Scan for the cell matching the given text and deliver its [X, Y] coordinate at center. 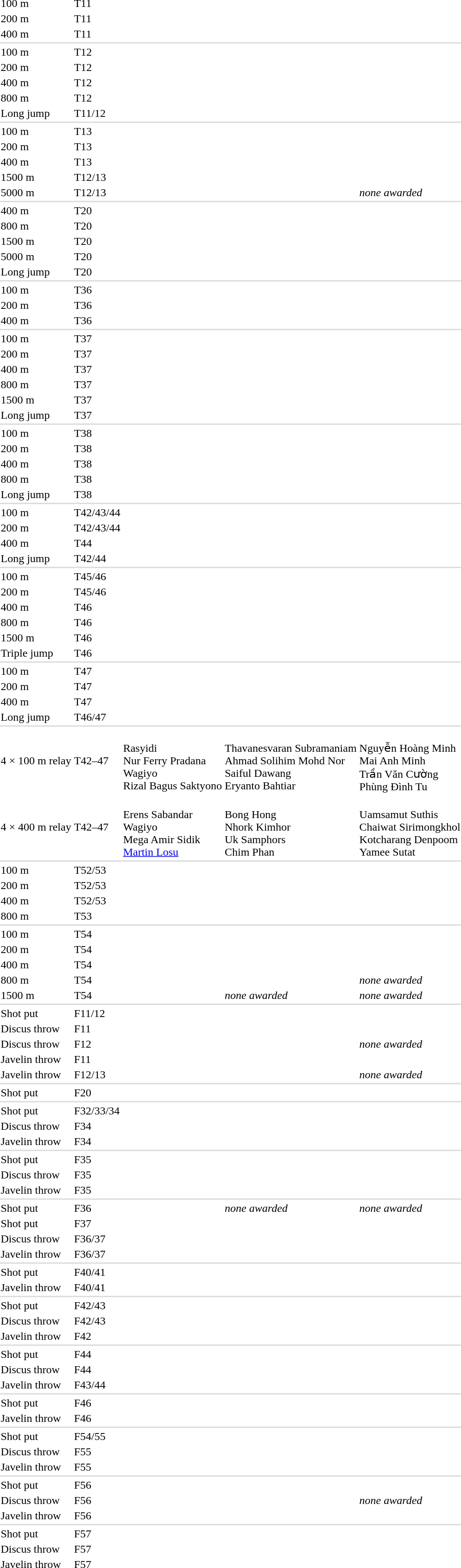
F37 [97, 1223]
Bong HongNhork KimhorUk SamphorsChim Phan [291, 827]
T46/47 [97, 717]
4 × 100 m relay [36, 761]
T42/44 [97, 558]
Nguyễn Hoàng MinhMai Anh MinhTrần Văn CườngPhùng Đình Tu [410, 761]
4 × 400 m relay [36, 827]
F11/12 [97, 1013]
F42 [97, 1336]
Triple jump [36, 653]
F32/33/34 [97, 1111]
Thavanesvaran SubramaniamAhmad Solihim Mohd NorSaiful DawangEryanto Bahtiar [291, 761]
Erens SabandarWagiyoMega Amir SidikMartin Losu [172, 827]
Uamsamut SuthisChaiwat SirimongkholKotcharang DenpoomYamee Sutat [410, 827]
T53 [97, 916]
T44 [97, 543]
F54/55 [97, 1436]
F12 [97, 1044]
F43/44 [97, 1385]
F20 [97, 1093]
F12/13 [97, 1075]
RasyidiNur Ferry PradanaWagiyoRizal Bagus Saktyono [172, 761]
T11/12 [97, 113]
F36 [97, 1208]
